From the cell containing the given text, extract its center point as [x, y] coordinate. 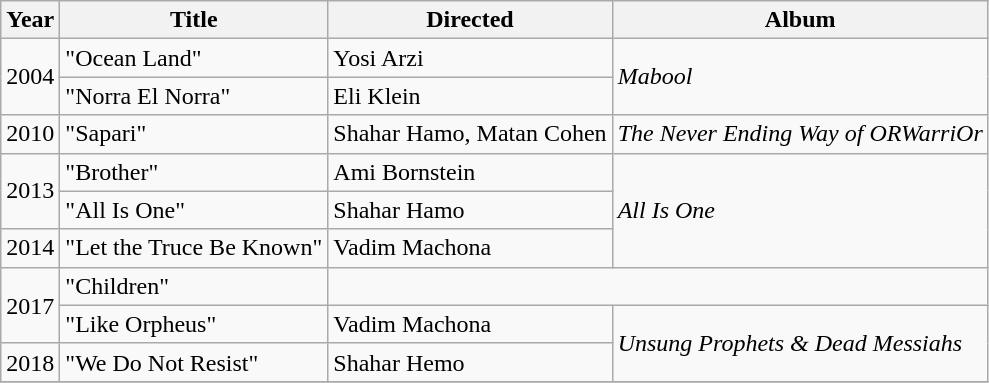
"Sapari" [194, 134]
2010 [30, 134]
Mabool [800, 77]
"Let the Truce Be Known" [194, 248]
Eli Klein [470, 96]
Album [800, 20]
Shahar Hamo [470, 210]
Year [30, 20]
2013 [30, 191]
Shahar Hemo [470, 362]
"We Do Not Resist" [194, 362]
2004 [30, 77]
Yosi Arzi [470, 58]
Directed [470, 20]
"Children" [194, 286]
All Is One [800, 210]
"Norra El Norra" [194, 96]
Unsung Prophets & Dead Messiahs [800, 343]
The Never Ending Way of ORWarriOr [800, 134]
Ami Bornstein [470, 172]
2014 [30, 248]
"Like Orpheus" [194, 324]
2018 [30, 362]
"Ocean Land" [194, 58]
Shahar Hamo, Matan Cohen [470, 134]
2017 [30, 305]
"All Is One" [194, 210]
Title [194, 20]
"Brother" [194, 172]
